Locate the cell with the specified text and output its (x, y) center coordinate. 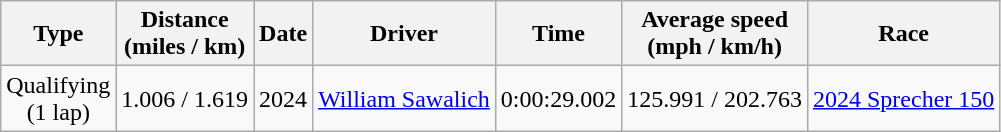
Date (284, 34)
1.006 / 1.619 (185, 98)
125.991 / 202.763 (715, 98)
Type (58, 34)
Race (903, 34)
Average speed(mph / km/h) (715, 34)
Qualifying(1 lap) (58, 98)
0:00:29.002 (558, 98)
Driver (404, 34)
Time (558, 34)
2024 Sprecher 150 (903, 98)
William Sawalich (404, 98)
Distance(miles / km) (185, 34)
2024 (284, 98)
